From the cell containing the given text, extract its center point as (X, Y) coordinate. 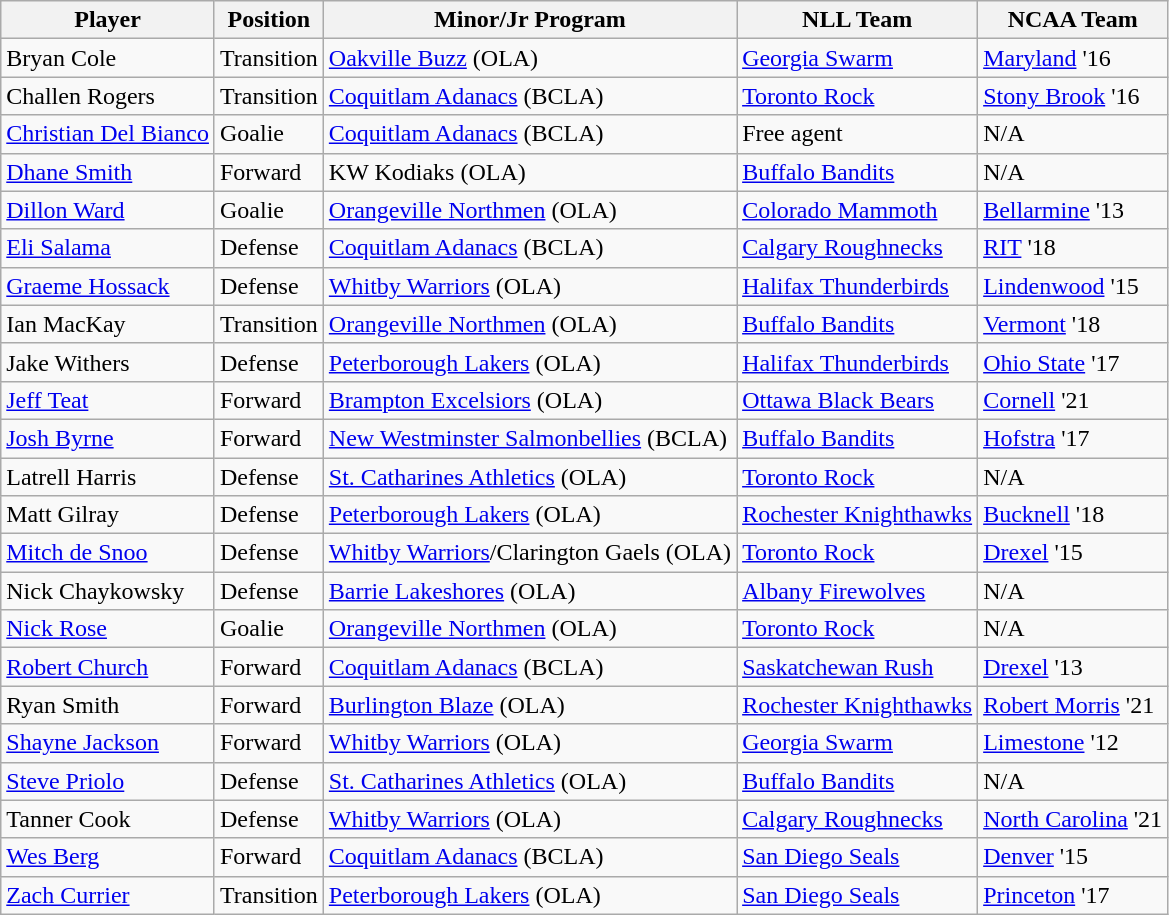
Cornell '21 (1073, 400)
Robert Morris '21 (1073, 705)
Zach Currier (108, 895)
Princeton '17 (1073, 895)
Free agent (858, 134)
Burlington Blaze (OLA) (530, 705)
Position (268, 20)
New Westminster Salmonbellies (BCLA) (530, 438)
Dhane Smith (108, 172)
Drexel '13 (1073, 667)
Limestone '12 (1073, 743)
Colorado Mammoth (858, 210)
Bellarmine '13 (1073, 210)
NLL Team (858, 20)
Saskatchewan Rush (858, 667)
Whitby Warriors/Clarington Gaels (OLA) (530, 553)
Barrie Lakeshores (OLA) (530, 591)
Josh Byrne (108, 438)
Graeme Hossack (108, 286)
Jake Withers (108, 362)
Robert Church (108, 667)
Tanner Cook (108, 819)
Hofstra '17 (1073, 438)
NCAA Team (1073, 20)
Eli Salama (108, 248)
Stony Brook '16 (1073, 96)
Wes Berg (108, 857)
Bryan Cole (108, 58)
Shayne Jackson (108, 743)
Ottawa Black Bears (858, 400)
Vermont '18 (1073, 324)
Nick Chaykowsky (108, 591)
Drexel '15 (1073, 553)
Mitch de Snoo (108, 553)
Latrell Harris (108, 477)
Nick Rose (108, 629)
Albany Firewolves (858, 591)
Challen Rogers (108, 96)
KW Kodiaks (OLA) (530, 172)
Matt Gilray (108, 515)
Player (108, 20)
Brampton Excelsiors (OLA) (530, 400)
Bucknell '18 (1073, 515)
Denver '15 (1073, 857)
Ryan Smith (108, 705)
Dillon Ward (108, 210)
Maryland '16 (1073, 58)
Christian Del Bianco (108, 134)
Steve Priolo (108, 781)
Oakville Buzz (OLA) (530, 58)
North Carolina '21 (1073, 819)
RIT '18 (1073, 248)
Ian MacKay (108, 324)
Ohio State '17 (1073, 362)
Jeff Teat (108, 400)
Lindenwood '15 (1073, 286)
Minor/Jr Program (530, 20)
